Identify which cell holds the provided text, then report its [X, Y] central coordinate. 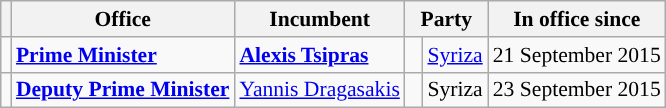
Party [446, 19]
Incumbent [319, 19]
23 September 2015 [577, 90]
In office since [577, 19]
Deputy Prime Minister [123, 90]
Prime Minister [123, 55]
21 September 2015 [577, 55]
Office [123, 19]
Alexis Tsipras [319, 55]
Yannis Dragasakis [319, 90]
